Search for the cell housing the specified text and yield its (X, Y) center coordinate. 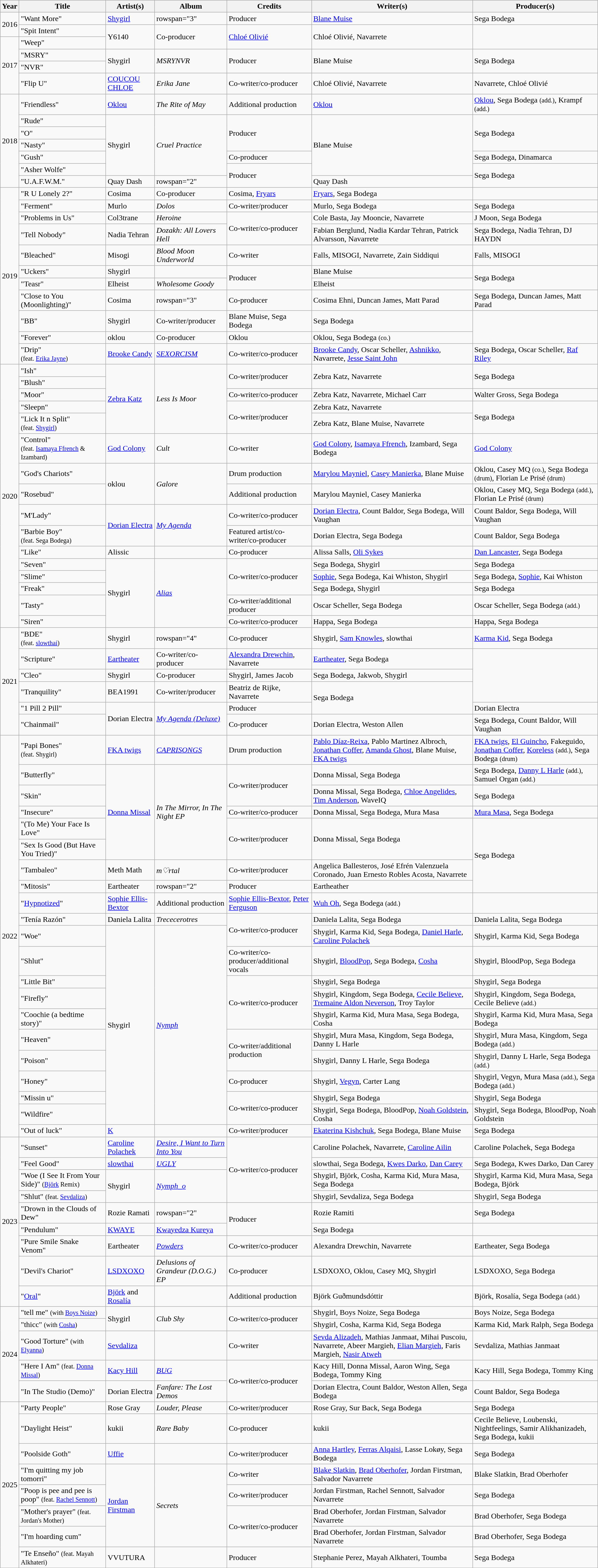
"Ferment" (63, 206)
The Rite of May (191, 104)
Cosima Ehni, Duncan James, Matt Parad (392, 300)
VVUTURA (130, 1557)
My Agenda (191, 525)
Donna Missal (130, 812)
Shygirl, Kingdom, Sega Bodega, Cecile Believe, Tremaine Aldon Neverson, Troy Taylor (392, 998)
K (130, 1131)
"Rosebud" (63, 494)
Title (63, 6)
"Little Bit" (63, 982)
"Uckers" (63, 272)
2022 (10, 936)
"Poolside Goth" (63, 1454)
"Wildfire" (63, 1114)
LSDXOXO (130, 1271)
"Close to You (Moonlighting)" (63, 300)
Shygirl, Karma Kid, Mura Masa, Sega Bodega, Cosha (392, 1019)
Credits (270, 6)
Year (10, 6)
Sevdaliza (130, 1346)
Alissic (130, 552)
"Devil's Chariot" (63, 1271)
rowspan="4" (191, 638)
Powders (191, 1246)
Shygirl, Vegyn, Mura Masa (add.), Sega Bodega (add.) (535, 1082)
Donna Missal, Sega Bodega, Chloe Angelides, Tim Anderson, WaveIQ (392, 795)
Shygirl, Vegyn, Carter Lang (392, 1082)
"Woe" (63, 936)
Marylou Mayniel, Casey Manierka (392, 494)
Chloé Olivié (270, 37)
Wholesome Goody (191, 284)
"1 Pill 2 Pill" (63, 708)
"Papi Bones"(feat. Shygirl) (63, 750)
Rare Baby (191, 1429)
Cult (191, 449)
Dozakh: All Lovers Hell (191, 234)
"Out of luck" (63, 1131)
"Nasty" (63, 145)
Donna Missal, Sega Bodega, Mura Masa (392, 812)
Sega Bodega, Duncan James, Matt Parad (535, 300)
"Poison" (63, 1060)
"Hypnotized" (63, 903)
"Teasr" (63, 284)
"Pure Smile Snake Venom" (63, 1246)
Writer(s) (392, 6)
"God's Chariots" (63, 474)
"thicc" (with Cosha) (63, 1325)
Boys Noize, Sega Bodega (535, 1313)
"NVR" (63, 67)
2018 (10, 140)
Karma Kid, Mark Ralph, Sega Bodega (535, 1325)
Zebra Katz, Blane Muise, Navarrete (392, 423)
"BB" (63, 321)
Shygirl, Karma Kid, Sega Bodega, Daniel Harle, Caroline Polachek (392, 936)
Oscar Scheller, Sega Bodega (392, 605)
2024 (10, 1354)
Shygirl, Karma Kid, Mura Masa, Sega Bodega, Björk (535, 1180)
"Tasty" (63, 605)
Kacy Hill (130, 1371)
Navarrete, Chloé Olivié (535, 84)
Meth Math (130, 870)
Marylou Mayniel, Casey Manierka, Blane Muise (392, 474)
"Heaven" (63, 1040)
Karma Kid, Sega Bodega (535, 638)
Oklou, Sega Bodega (add.), Krampf (add.) (535, 104)
"Skin" (63, 795)
"Here I Am" (feat. Donna Missal) (63, 1371)
"Missin u" (63, 1098)
Cecile Believe, Loubenski, Nightfeelings, Samir Alikhanizadeh, Sega Bodega, kukii (535, 1429)
Sophie Ellis-Bextor (130, 903)
Shygirl, Sega Bodega, BloodPop, Noah Goldstein, Cosha (392, 1114)
Rose Gray, Sur Back, Sega Bodega (392, 1408)
Mura Masa, Sega Bodega (535, 812)
Co-writer/additional producer (270, 605)
In The Mirror, In The Night EP (191, 812)
Cosima, Fryars (270, 194)
Oklou, Casey MQ (co.), Sega Bodega (drum), Florian Le Prisé (drum) (535, 474)
Erika Jane (191, 84)
"Poop is pee and pee is poop" (feat. Rachel Sennott) (63, 1495)
"Butterfly" (63, 775)
"Pendulum" (63, 1229)
CAPRISONGS (191, 750)
"Lick It n Split"(feat. Shygirl) (63, 423)
My Agenda (Deluxe) (191, 719)
Sega Bodega, Dinamarca (535, 157)
"Firefly" (63, 998)
Sophie Ellis-Bextor, Peter Ferguson (270, 903)
Producer(s) (535, 6)
Album (191, 6)
"M'Lady" (63, 515)
"Feel Good" (63, 1164)
slowthai, Sega Bodega, Kwes Darko, Dan Carey (392, 1164)
"BDE"(feat. slowthai) (63, 638)
Falls, MISOGI (535, 255)
Co-writer/co-producer/additional vocals (270, 961)
Shygirl, BloodPop, Sega Bodega (535, 961)
Sega Bodega, Jakwob, Shygirl (392, 675)
Sega Bodega, Kwes Darko, Dan Carey (535, 1164)
"Rude" (63, 121)
2025 (10, 1485)
"Weep" (63, 43)
"Tenía Razón" (63, 919)
Shygirl, Sega Bodega, BloodPop, Noah Goldstein (535, 1114)
"(To Me) Your Face Is Love" (63, 829)
Oscar Scheller, Sega Bodega (add.) (535, 605)
"Seven" (63, 564)
"Moor" (63, 395)
Shygirl, Mura Masa, Kingdom, Sega Bodega (add.) (535, 1040)
"Forever" (63, 337)
"Bleached" (63, 255)
Sega Bodega, Nadia Tehran, DJ HAYDN (535, 234)
Delusions of Grandeur (D.O.G.) EP (191, 1271)
Blake Slatkin, Brad Oberhofer, Jordan Firstman, Salvador Navarrete (392, 1474)
Sega Bodega, Sophie, Kai Whiston (535, 577)
Shygirl, Danny L Harle, Sega Bodega (392, 1060)
Galore (191, 484)
Wuh Oh, Sega Bodega (add.) (392, 903)
LSDXOXO, Oklou, Casey MQ, Shygirl (392, 1271)
2020 (10, 496)
Dolos (191, 206)
Rozie Ramati (130, 1213)
Dorian Electra, Sega Bodega (392, 536)
Shygirl, Boys Noize, Sega Bodega (392, 1313)
"Te Enseño" (feat. Mayah Alkhateri) (63, 1557)
Shygirl, Björk, Cosha, Karma Kid, Mura Masa, Sega Bodega (392, 1180)
Shygirl, Kingdom, Sega Bodega, Cecile Believe (add.) (535, 998)
Kwayedza Kureya (191, 1229)
"Slime" (63, 577)
"Tell Nobody" (63, 234)
FKA twigs (130, 750)
KWAYE (130, 1229)
"Mother's prayer" (feat. Jordan's Mother) (63, 1516)
"I'm quitting my job tomorri" (63, 1474)
Y6140 (130, 37)
Zebra Katz (130, 399)
"O" (63, 133)
Nymph (191, 1025)
Jordan Firstman, Rachel Sennott, Salvador Navarrete (392, 1495)
Featured artist/co-writer/co-producer (270, 536)
Blane Muise, Sega Bodega (270, 321)
God Colony, Isamaya Ffrench, Izambard, Sega Bodega (392, 449)
Blood Moon Underworld (191, 255)
"Gush" (63, 157)
"Insecure" (63, 812)
Kacy Hill, Sega Bodega, Tommy King (535, 1371)
Shygirl, Sam Knowles, slowthai (392, 638)
"Want More" (63, 19)
"I'm hoarding cum" (63, 1537)
"Friendless" (63, 104)
Pablo Díaz-Reixa, Pablo Martinez Albroch, Jonathan Coffer, Amanda Ghost, Blane Muise, FKA twigs (392, 750)
Shygirl, James Jacob (270, 675)
Heroine (191, 218)
Daniela Lalita (130, 919)
Misogi (130, 255)
Caroline Polachek, Navarrete, Caroline Ailin (392, 1147)
Club Shy (191, 1319)
Walter Gross, Sega Bodega (535, 395)
Dorian Electra, Weston Allen (392, 725)
"Honey" (63, 1082)
Cruel Practice (191, 145)
Fryars, Sega Bodega (392, 194)
"Party People" (63, 1408)
"Sunset" (63, 1147)
Nadia Tehran (130, 234)
Alissa Salls, Oli Sykes (392, 552)
"Freak" (63, 589)
Fabian Berglund, Nadia Kardar Tehran, Patrick Alvarsson, Navarrete (392, 234)
MSRYNVR (191, 61)
Murlo, Sega Bodega (392, 206)
Sega Bodega, Danny L Harle (add.), Samuel Organ (add.) (535, 775)
Alias (191, 593)
"Scripture" (63, 659)
slowthai (130, 1164)
"Problems in Us" (63, 218)
Fanfare: The Lost Demos (191, 1391)
Björk and Rosalía (130, 1296)
2019 (10, 276)
"Ish" (63, 370)
Shygirl, Karma Kid, Sega Bodega (535, 936)
"Shlut" (63, 961)
Dorian Electra, Count Baldor, Weston Allen, Sega Bodega (392, 1391)
Shygirl, Karma Kid, Mura Masa, Sega Bodega (535, 1019)
Artist(s) (130, 6)
Uffie (130, 1454)
Dan Lancaster, Sega Bodega (535, 552)
"Coochie (a bedtime story)" (63, 1019)
BUG (191, 1371)
Count Baldor, Sega Bodega, Will Vaughan (535, 515)
"Shlut" (feat. Sevdaliza) (63, 1196)
m♡rtal (191, 870)
2017 (10, 65)
"Tambaleo" (63, 870)
2021 (10, 681)
Shygirl, Sevdaliza, Sega Bodega (392, 1196)
"In The Studio (Demo)" (63, 1391)
"tell me" (with Boys Noize) (63, 1313)
UGLY (191, 1164)
Murlo (130, 206)
"Like" (63, 552)
Caroline Polachek (130, 1147)
2016 (10, 25)
"Tranquility" (63, 691)
"Drip"(feat. Erika Jayne) (63, 354)
BEA1991 (130, 691)
Anna Hartley, Ferras Alqaisi, Lasse Lokøy, Sega Bodega (392, 1454)
Less Is Moor (191, 399)
"Daylight Heist" (63, 1429)
LSDXOXO, Sega Bodega (535, 1271)
Co-writer/additional production (270, 1050)
COUCOU CHLOE (130, 84)
Sega Bodega, Count Baldor, Will Vaughan (535, 725)
"Mitosis" (63, 886)
Brooke Candy (130, 354)
Björk, Rosalía, Sega Bodega (add.) (535, 1296)
Louder, Please (191, 1408)
Desire, I Want to Turn Into You (191, 1147)
2023 (10, 1222)
"R U Lonely 2?" (63, 194)
Stephanie Perez, Mayah Alkhateri, Toumba (392, 1557)
Col3trane (130, 218)
"Asher Wolfe" (63, 170)
Sega Bodega, Oscar Scheller, Raf Riley (535, 354)
Sophie, Sega Bodega, Kai Whiston, Shygirl (392, 577)
Dorian Electra, Count Baldor, Sega Bodega, Will Vaughan (392, 515)
"Sleepn" (63, 407)
Brooke Candy, Oscar Scheller, Ashnikko, Navarrete, Jesse Saint John (392, 354)
Zebra Katz, Navarrete, Michael Carr (392, 395)
"Control"(feat. Isamaya Ffrench & Izambard) (63, 449)
Shygirl, BloodPop, Sega Bodega, Cosha (392, 961)
"Flip U" (63, 84)
SEXORCISM (191, 354)
Oklou, Sega Bodega (co.) (392, 337)
Rozie Ramiti (392, 1213)
"Sex Is Good (But Have You Tried)" (63, 849)
"MSRY" (63, 55)
"Barbie Boy"(feat. Sega Bodega) (63, 536)
Kacy Hill, Donna Missal, Aaron Wing, Sega Bodega, Tommy King (392, 1371)
Jordan Firstman (130, 1505)
"Drown in the Clouds of Dew" (63, 1213)
Ekaterina Kishchuk, Sega Bodega, Blane Muise (392, 1131)
"Chainmail" (63, 725)
Rose Gray (130, 1408)
Shygirl, Danny L Harle, Sega Bodega (add.) (535, 1060)
Sevda Alizadeh, Mathias Janmaat, Mihai Puscoiu, Navarrete, Abeer Margieh, Elian Margieh, Faris Margieh, Nasir Atweh (392, 1346)
Sevdaliza, Mathias Janmaat (535, 1346)
Blake Slatkin, Brad Oberhofer (535, 1474)
Angelica Ballesteros, José Efrén Valenzuela Coronado, Juan Ernesto Robles Acosta, Navarrete (392, 870)
Caroline Polachek, Sega Bodega (535, 1147)
Falls, MISOGI, Navarrete, Zain Siddiqui (392, 255)
Shygirl, Mura Masa, Kingdom, Sega Bodega, Danny L Harle (392, 1040)
Shygirl, Cosha, Karma Kid, Sega Bodega (392, 1325)
"Oral" (63, 1296)
"Blush" (63, 382)
Nymph_o (191, 1186)
Trececerotres (191, 919)
"Woe (I See It From Your Side)" (Björk Remix) (63, 1180)
Eartheather (392, 886)
Secrets (191, 1505)
"Spit Intent" (63, 31)
"U.A.F.W.M." (63, 182)
Björk Guðmundsdóttir (392, 1296)
"Good Torture" (with Elyanna) (63, 1346)
J Moon, Sega Bodega (535, 218)
"Cleo" (63, 675)
FKA twigs, El Guincho, Fakeguido, Jonathan Coffer, Koreless (add.), Sega Bodega (drum) (535, 750)
Oklou, Casey MQ, Sega Bodega (add.), Florian Le Prisé (drum) (535, 494)
Cole Basta, Jay Mooncie, Navarrete (392, 218)
"Siren" (63, 622)
Beatriz de Rijke, Navarrete (270, 691)
